Find where the given text appears and provide that cell's center as (X, Y) coordinate. 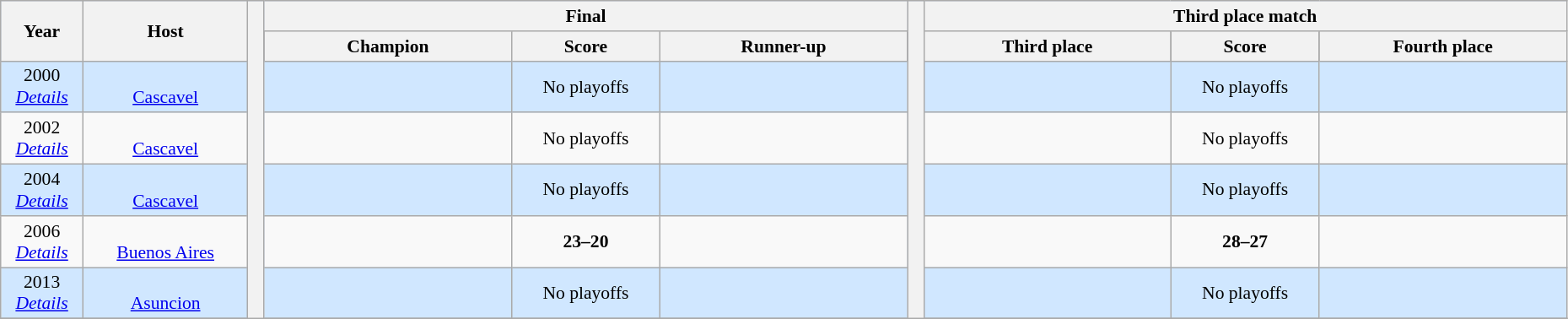
Third place (1048, 46)
Buenos Aires (165, 241)
2000Details (42, 86)
Asuncion (165, 294)
Third place match (1245, 16)
2013Details (42, 294)
Final (585, 16)
28–27 (1245, 241)
Host (165, 30)
Champion (388, 46)
Fourth place (1442, 46)
2002Details (42, 138)
2004Details (42, 191)
2006Details (42, 241)
Runner-up (783, 46)
Year (42, 30)
23–20 (586, 241)
